For the text-containing cell, return its midpoint in (x, y) coordinate format. 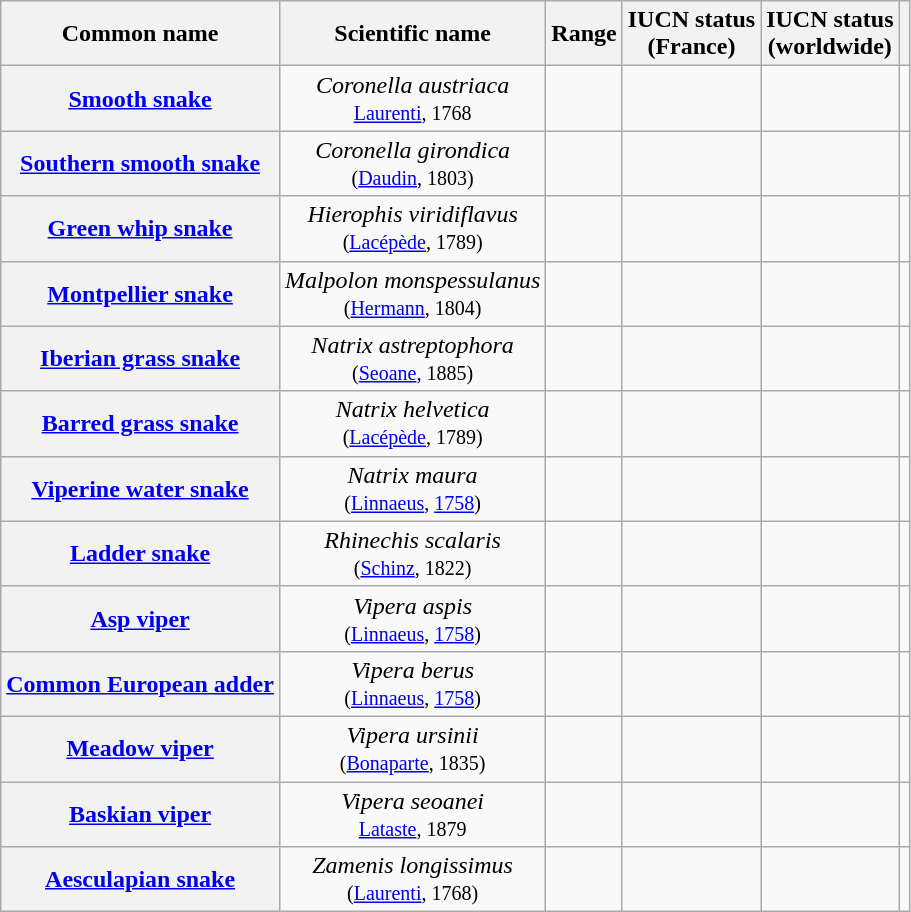
Asp viper (140, 618)
Range (584, 34)
Scientific name (412, 34)
IUCN status(worldwide) (830, 34)
IUCN status(France) (691, 34)
Baskian viper (140, 814)
Natrix helvetica(Lacépède, 1789) (412, 424)
Common European adder (140, 684)
Viperine water snake (140, 488)
Aesculapian snake (140, 880)
Green whip snake (140, 228)
Natrix astreptophora(Seoane, 1885) (412, 358)
Montpellier snake (140, 294)
Vipera seoaneiLataste, 1879 (412, 814)
Hierophis viridiflavus(Lacépède, 1789) (412, 228)
Ladder snake (140, 554)
Rhinechis scalaris(Schinz, 1822) (412, 554)
Meadow viper (140, 748)
Vipera aspis(Linnaeus, 1758) (412, 618)
Vipera ursinii(Bonaparte, 1835) (412, 748)
Common name (140, 34)
Coronella austriacaLaurenti, 1768 (412, 98)
Malpolon monspessulanus(Hermann, 1804) (412, 294)
Southern smooth snake (140, 164)
Vipera berus(Linnaeus, 1758) (412, 684)
Natrix maura(Linnaeus, 1758) (412, 488)
Iberian grass snake (140, 358)
Barred grass snake (140, 424)
Coronella girondica(Daudin, 1803) (412, 164)
Zamenis longissimus(Laurenti, 1768) (412, 880)
Smooth snake (140, 98)
